From the cell containing the given text, extract its center point as (x, y) coordinate. 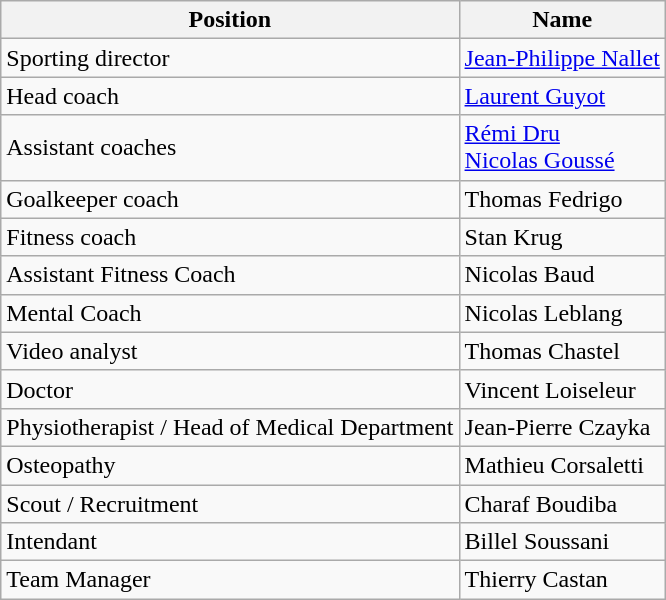
Head coach (230, 96)
Team Manager (230, 580)
Charaf Boudiba (562, 503)
Laurent Guyot (562, 96)
Sporting director (230, 58)
Vincent Loiseleur (562, 389)
Scout / Recruitment (230, 503)
Nicolas Baud (562, 275)
Nicolas Leblang (562, 313)
Billel Soussani (562, 542)
Position (230, 20)
Mental Coach (230, 313)
Fitness coach (230, 237)
Video analyst (230, 351)
Name (562, 20)
Jean-Philippe Nallet (562, 58)
Jean-Pierre Czayka (562, 427)
Assistant coaches (230, 148)
Stan Krug (562, 237)
Thomas Fedrigo (562, 199)
Thierry Castan (562, 580)
Thomas Chastel (562, 351)
Goalkeeper coach (230, 199)
Physiotherapist / Head of Medical Department (230, 427)
Mathieu Corsaletti (562, 465)
Intendant (230, 542)
Osteopathy (230, 465)
Doctor (230, 389)
Rémi Dru Nicolas Goussé (562, 148)
Assistant Fitness Coach (230, 275)
